Identify which cell holds the provided text, then report its [x, y] central coordinate. 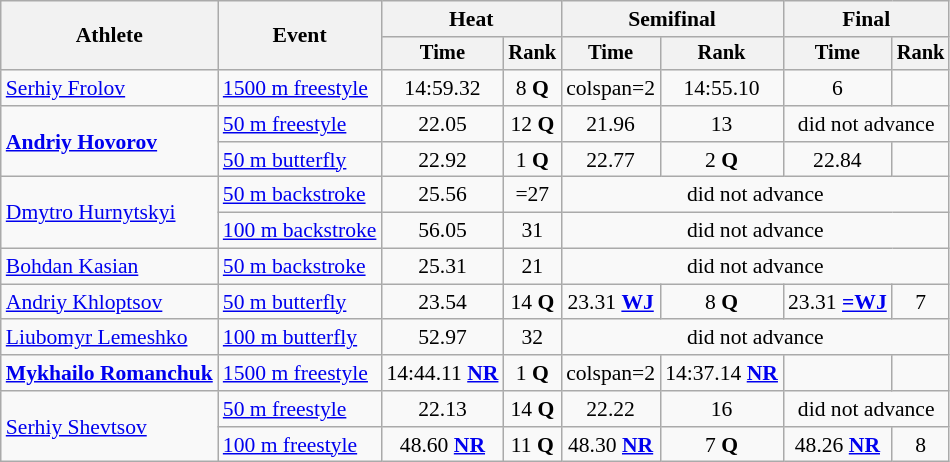
100 m butterfly [300, 338]
23.54 [442, 302]
Liubomyr Lemeshko [110, 338]
12 Q [532, 124]
14:37.14 NR [722, 373]
2 Q [722, 160]
56.05 [442, 231]
Heat [471, 19]
21.96 [610, 124]
Final [866, 19]
22.22 [610, 409]
6 [838, 88]
Event [300, 36]
32 [532, 338]
Mykhailo Romanchuk [110, 373]
Andriy Khloptsov [110, 302]
25.56 [442, 195]
Serhiy Frolov [110, 88]
14:55.10 [722, 88]
Serhiy Shevtsov [110, 426]
22.77 [610, 160]
Bohdan Kasian [110, 267]
22.13 [442, 409]
22.84 [838, 160]
Dmytro Hurnytskyi [110, 212]
16 [722, 409]
=27 [532, 195]
22.92 [442, 160]
7 [921, 302]
52.97 [442, 338]
14:59.32 [442, 88]
21 [532, 267]
25.31 [442, 267]
Athlete [110, 36]
23.31 =WJ [838, 302]
22.05 [442, 124]
13 [722, 124]
14:44.11 NR [442, 373]
Semifinal [672, 19]
31 [532, 231]
Andriy Hovorov [110, 142]
23.31 WJ [610, 302]
100 m backstroke [300, 231]
